For the text-containing cell, return its midpoint in [x, y] coordinate format. 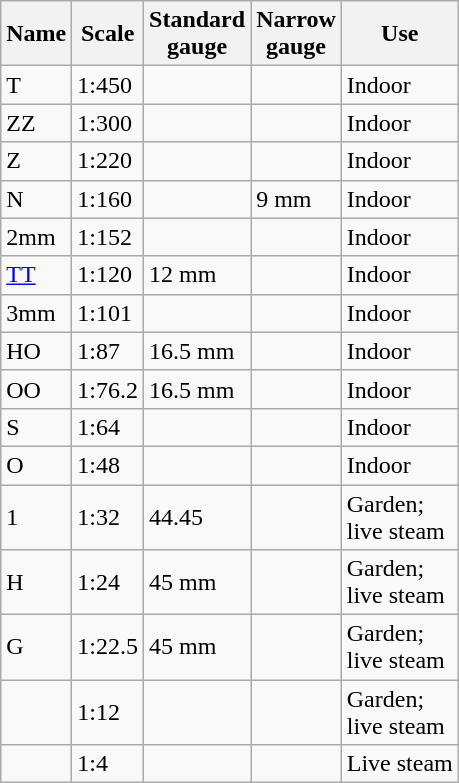
1:101 [108, 313]
3mm [36, 313]
1:32 [108, 516]
1:4 [108, 764]
1:152 [108, 237]
1:300 [108, 123]
1:24 [108, 582]
1:450 [108, 85]
TT [36, 275]
1:160 [108, 199]
1:76.2 [108, 389]
12 mm [198, 275]
1:87 [108, 351]
Live steam [400, 764]
Scale [108, 34]
Standardgauge [198, 34]
T [36, 85]
HO [36, 351]
1:220 [108, 161]
1:120 [108, 275]
OO [36, 389]
O [36, 465]
9 mm [296, 199]
1:22.5 [108, 648]
Z [36, 161]
Name [36, 34]
Use [400, 34]
G [36, 648]
ZZ [36, 123]
2mm [36, 237]
H [36, 582]
1:64 [108, 427]
1:48 [108, 465]
Narrowgauge [296, 34]
1 [36, 516]
S [36, 427]
N [36, 199]
1:12 [108, 712]
44.45 [198, 516]
